From the cell containing the given text, extract its center point as (X, Y) coordinate. 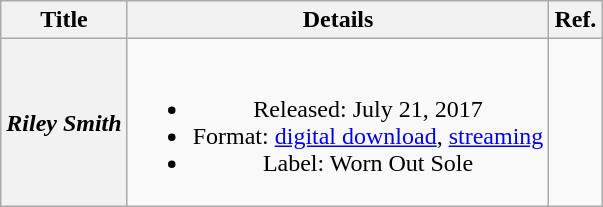
Details (338, 20)
Released: July 21, 2017Format: digital download, streamingLabel: Worn Out Sole (338, 122)
Ref. (576, 20)
Title (64, 20)
Riley Smith (64, 122)
